Capture the cell that displays the provided text and extract its (x, y) central coordinate. 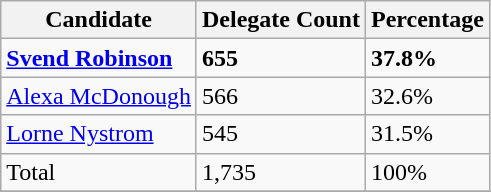
Total (99, 172)
Svend Robinson (99, 58)
Candidate (99, 20)
37.8% (427, 58)
Percentage (427, 20)
100% (427, 172)
32.6% (427, 96)
Lorne Nystrom (99, 134)
31.5% (427, 134)
566 (280, 96)
1,735 (280, 172)
Delegate Count (280, 20)
545 (280, 134)
Alexa McDonough (99, 96)
655 (280, 58)
